Search for the cell housing the specified text and yield its (X, Y) center coordinate. 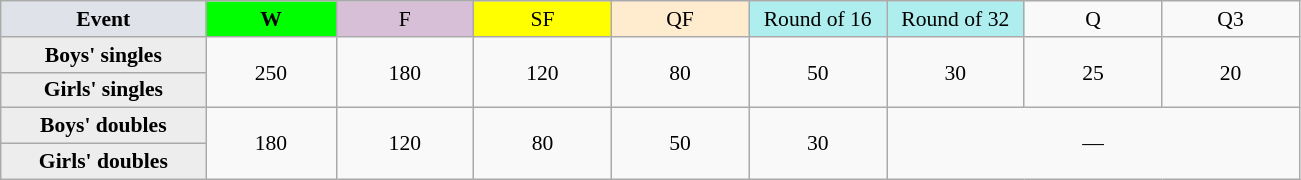
— (1092, 144)
Q3 (1231, 19)
Girls' doubles (104, 162)
Event (104, 19)
Round of 16 (818, 19)
20 (1231, 72)
Girls' singles (104, 90)
W (271, 19)
QF (680, 19)
Boys' singles (104, 55)
Q (1093, 19)
Round of 32 (955, 19)
Boys' doubles (104, 126)
SF (543, 19)
25 (1093, 72)
250 (271, 72)
F (405, 19)
